From the cell containing the given text, extract its center point as [x, y] coordinate. 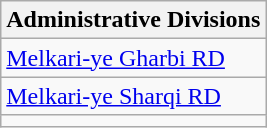
Melkari-ye Sharqi RD [134, 96]
Melkari-ye Gharbi RD [134, 58]
Administrative Divisions [134, 20]
